Detect which cell encompasses the target text, then output its (x, y) center coordinate. 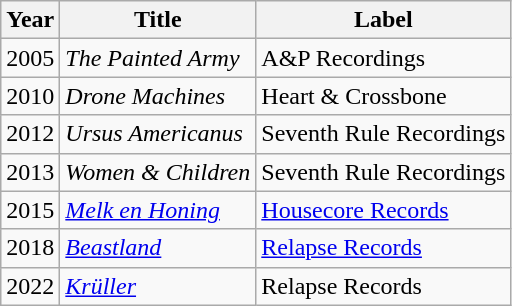
The Painted Army (158, 58)
Women & Children (158, 172)
2022 (30, 286)
Ursus Americanus (158, 134)
A&P Recordings (384, 58)
2010 (30, 96)
2012 (30, 134)
2018 (30, 248)
2015 (30, 210)
Drone Machines (158, 96)
2013 (30, 172)
Krüller (158, 286)
2005 (30, 58)
Beastland (158, 248)
Year (30, 20)
Label (384, 20)
Housecore Records (384, 210)
Title (158, 20)
Heart & Crossbone (384, 96)
Melk en Honing (158, 210)
